Provide the (x, y) coordinate of the cell's center where the given text is located.  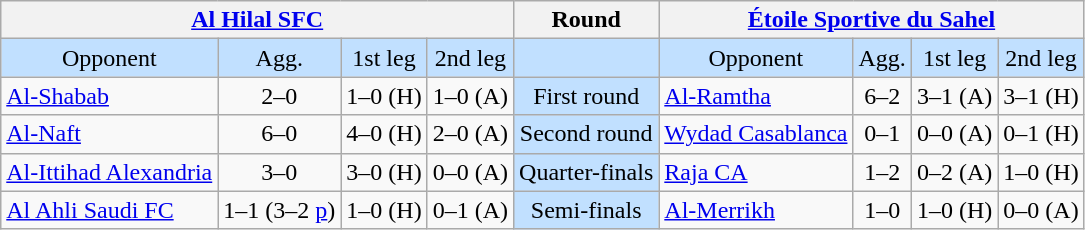
0–1 (A) (470, 210)
6–2 (882, 96)
Round (586, 20)
0–1 (882, 134)
Second round (586, 134)
Étoile Sportive du Sahel (872, 20)
1–0 (882, 210)
Al-Ittihad Alexandria (110, 172)
1–2 (882, 172)
6–0 (280, 134)
3–1 (H) (1041, 96)
3–1 (A) (954, 96)
Al-Naft (110, 134)
1–1 (3–2 p) (280, 210)
Quarter-finals (586, 172)
1–0 (A) (470, 96)
Al Ahli Saudi FC (110, 210)
3–0 (H) (384, 172)
Al-Merrikh (756, 210)
Al-Ramtha (756, 96)
Al-Shabab (110, 96)
2–0 (280, 96)
4–0 (H) (384, 134)
Wydad Casablanca (756, 134)
Semi-finals (586, 210)
First round (586, 96)
Al Hilal SFC (258, 20)
0–1 (H) (1041, 134)
Raja CA (756, 172)
0–2 (A) (954, 172)
2–0 (A) (470, 134)
3–0 (280, 172)
